Pinpoint the cell where the given text exists, returning its (X, Y) midpoint coordinate. 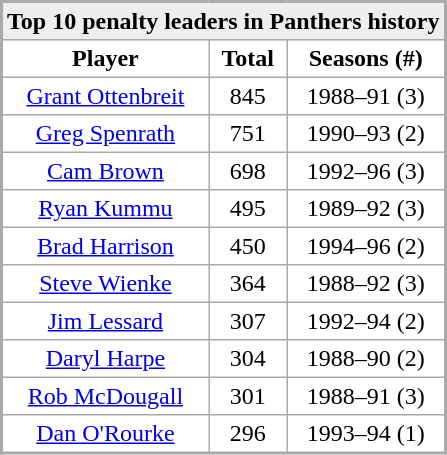
Grant Ottenbreit (105, 96)
Cam Brown (105, 171)
Brad Harrison (105, 246)
845 (248, 96)
Daryl Harpe (105, 359)
1993–94 (1) (366, 434)
Dan O'Rourke (105, 434)
1990–93 (2) (366, 134)
307 (248, 321)
Seasons (#) (366, 59)
Steve Wienke (105, 284)
296 (248, 434)
304 (248, 359)
495 (248, 209)
301 (248, 396)
364 (248, 284)
Jim Lessard (105, 321)
1992–94 (2) (366, 321)
1992–96 (3) (366, 171)
751 (248, 134)
450 (248, 246)
Greg Spenrath (105, 134)
Player (105, 59)
Top 10 penalty leaders in Panthers history (223, 21)
1988–90 (2) (366, 359)
1994–96 (2) (366, 246)
Ryan Kummu (105, 209)
1989–92 (3) (366, 209)
698 (248, 171)
Total (248, 59)
1988–92 (3) (366, 284)
Rob McDougall (105, 396)
